Determine the [X, Y] coordinate at the center of the cell enclosing the given text.  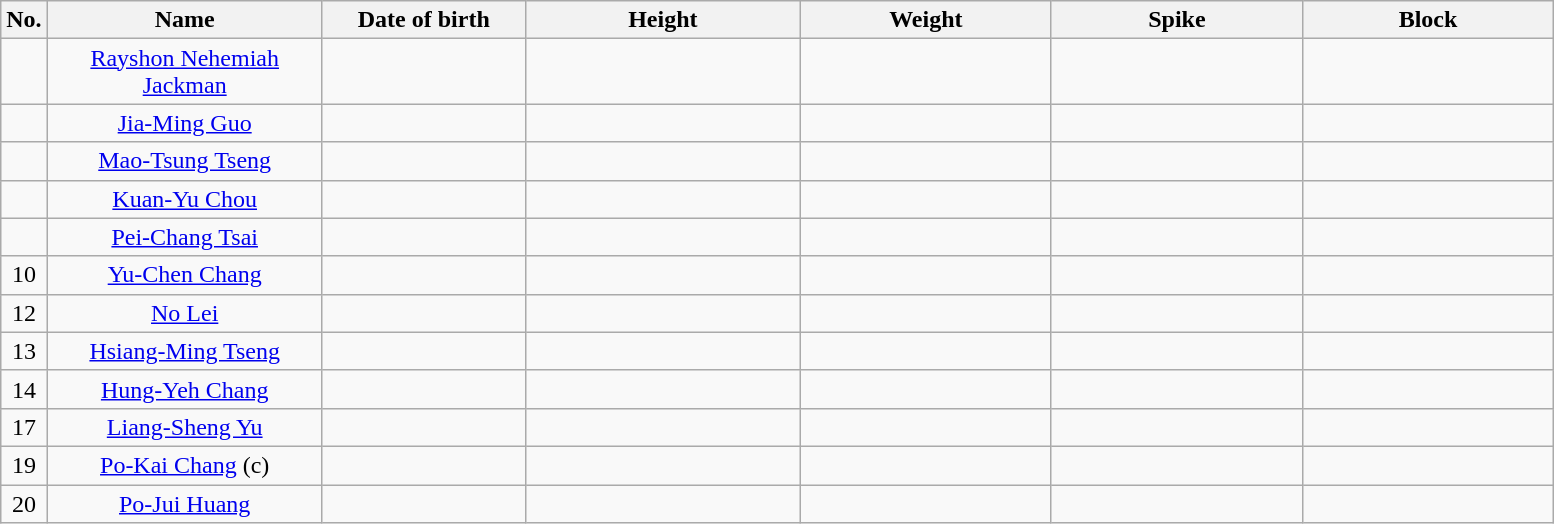
Name [184, 20]
Po-Jui Huang [184, 503]
No. [24, 20]
Rayshon Nehemiah Jackman [184, 72]
Height [662, 20]
Po-Kai Chang (c) [184, 465]
17 [24, 427]
Kuan-Yu Chou [184, 199]
Block [1428, 20]
14 [24, 389]
No Lei [184, 313]
Spike [1176, 20]
Hung-Yeh Chang [184, 389]
Weight [926, 20]
20 [24, 503]
13 [24, 351]
Date of birth [424, 20]
19 [24, 465]
Liang-Sheng Yu [184, 427]
Yu-Chen Chang [184, 275]
Hsiang-Ming Tseng [184, 351]
10 [24, 275]
Pei-Chang Tsai [184, 237]
Mao-Tsung Tseng [184, 161]
Jia-Ming Guo [184, 123]
12 [24, 313]
